For the text-containing cell, return its midpoint in (X, Y) coordinate format. 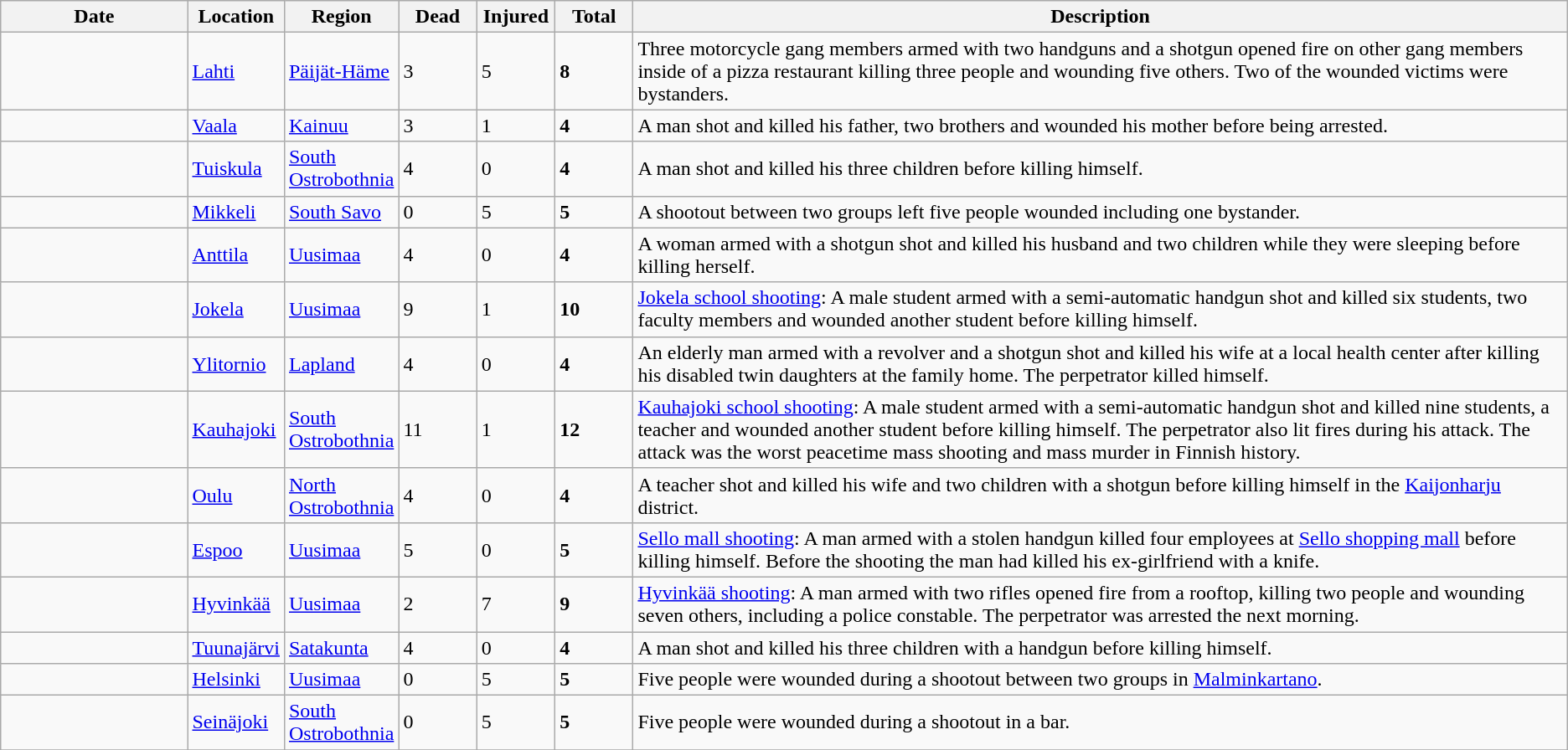
A shootout between two groups left five people wounded including one bystander. (1101, 212)
Five people were wounded during a shootout in a bar. (1101, 723)
Location (236, 17)
Total (595, 17)
Tuunajärvi (236, 647)
Helsinki (236, 680)
2 (437, 604)
Mikkeli (236, 212)
Vaala (236, 126)
Kainuu (341, 126)
Injured (516, 17)
Ylitornio (236, 363)
Satakunta (341, 647)
Oulu (236, 496)
8 (595, 71)
Jokela (236, 310)
A teacher shot and killed his wife and two children with a shotgun before killing himself in the Kaijonharju district. (1101, 496)
Päijät-Häme (341, 71)
South Savo (341, 212)
Anttila (236, 254)
Hyvinkää (236, 604)
Lapland (341, 363)
A man shot and killed his father, two brothers and wounded his mother before being arrested. (1101, 126)
Espoo (236, 549)
A man shot and killed his three children with a handgun before killing himself. (1101, 647)
Description (1101, 17)
Region (341, 17)
Kauhajoki (236, 429)
Lahti (236, 71)
A man shot and killed his three children before killing himself. (1101, 169)
12 (595, 429)
North Ostrobothnia (341, 496)
11 (437, 429)
Tuiskula (236, 169)
Dead (437, 17)
10 (595, 310)
Date (94, 17)
A woman armed with a shotgun shot and killed his husband and two children while they were sleeping before killing herself. (1101, 254)
Seinäjoki (236, 723)
Five people were wounded during a shootout between two groups in Malminkartano. (1101, 680)
7 (516, 604)
